Extract the [x, y] coordinate from the center of the cell holding the provided text.  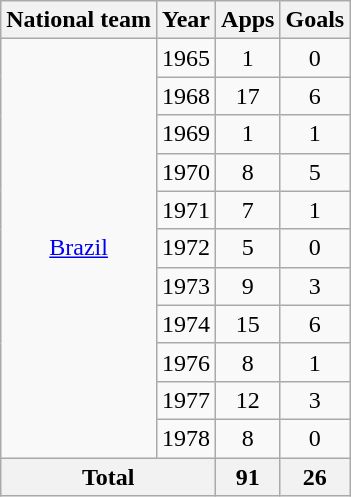
1971 [186, 210]
Year [186, 20]
1972 [186, 248]
1968 [186, 96]
Apps [248, 20]
17 [248, 96]
12 [248, 400]
1965 [186, 58]
Brazil [79, 248]
91 [248, 477]
1976 [186, 362]
1969 [186, 134]
Goals [315, 20]
1977 [186, 400]
Total [108, 477]
26 [315, 477]
1978 [186, 438]
1973 [186, 286]
1970 [186, 172]
National team [79, 20]
15 [248, 324]
1974 [186, 324]
7 [248, 210]
9 [248, 286]
